Locate the cell with the specified text and output its [X, Y] center coordinate. 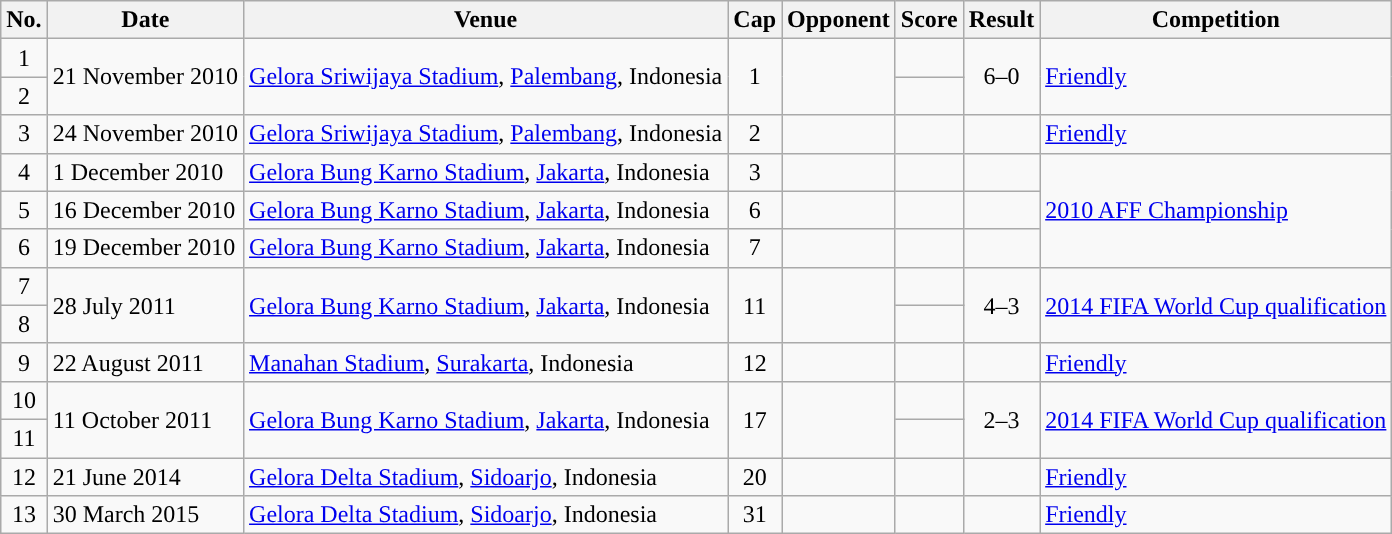
4 [24, 172]
No. [24, 20]
20 [755, 477]
22 August 2011 [145, 362]
28 July 2011 [145, 305]
Competition [1216, 20]
Result [1001, 20]
Manahan Stadium, Surakarta, Indonesia [486, 362]
9 [24, 362]
Venue [486, 20]
11 October 2011 [145, 419]
6–0 [1001, 77]
5 [24, 210]
1 December 2010 [145, 172]
2–3 [1001, 419]
4–3 [1001, 305]
31 [755, 515]
17 [755, 419]
21 June 2014 [145, 477]
19 December 2010 [145, 248]
Opponent [839, 20]
Date [145, 20]
10 [24, 400]
24 November 2010 [145, 134]
8 [24, 324]
2010 AFF Championship [1216, 210]
30 March 2015 [145, 515]
Cap [755, 20]
21 November 2010 [145, 77]
Score [929, 20]
13 [24, 515]
16 December 2010 [145, 210]
